From the cell containing the given text, extract its center point as (X, Y) coordinate. 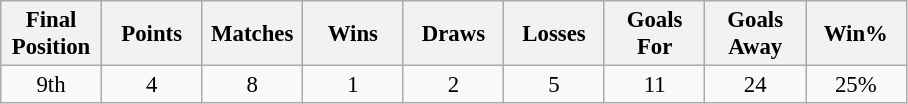
Win% (856, 34)
Goals For (654, 34)
11 (654, 85)
24 (756, 85)
8 (252, 85)
25% (856, 85)
Losses (554, 34)
5 (554, 85)
1 (354, 85)
Draws (454, 34)
Goals Away (756, 34)
4 (152, 85)
9th (52, 85)
Matches (252, 34)
Final Position (52, 34)
Points (152, 34)
Wins (354, 34)
2 (454, 85)
